Find where the given text appears and provide that cell's center as (x, y) coordinate. 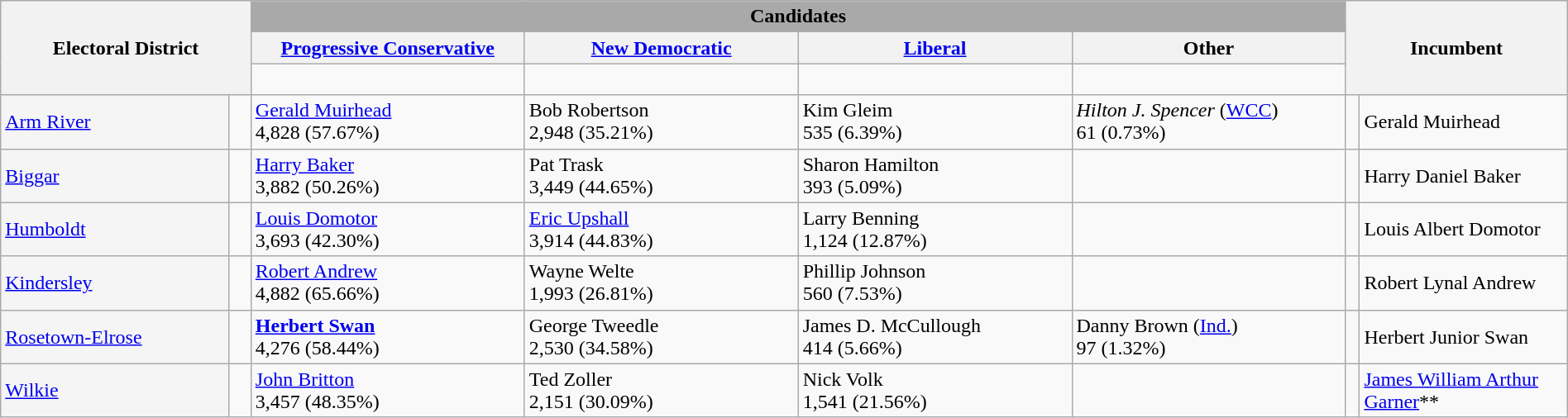
Hilton J. Spencer (WCC)61 (0.73%) (1209, 122)
Eric Upshall 3,914 (44.83%) (662, 230)
Robert Andrew 4,882 (65.66%) (387, 283)
Kindersley (115, 283)
Danny Brown (Ind.) 97 (1.32%) (1209, 337)
Louis Domotor 3,693 (42.30%) (387, 230)
Herbert Junior Swan (1464, 337)
Electoral District (126, 48)
Harry Baker 3,882 (50.26%) (387, 175)
Ted Zoller 2,151 (30.09%) (662, 390)
Wayne Welte 1,993 (26.81%) (662, 283)
George Tweedle 2,530 (34.58%) (662, 337)
Sharon Hamilton 393 (5.09%) (935, 175)
Bob Robertson 2,948 (35.21%) (662, 122)
Other (1209, 48)
Incumbent (1456, 48)
Pat Trask 3,449 (44.65%) (662, 175)
Larry Benning 1,124 (12.87%) (935, 230)
Candidates (797, 17)
Biggar (115, 175)
Humboldt (115, 230)
New Democratic (662, 48)
Rosetown-Elrose (115, 337)
Gerald Muirhead 4,828 (57.67%) (387, 122)
Phillip Johnson 560 (7.53%) (935, 283)
John Britton 3,457 (48.35%) (387, 390)
Harry Daniel Baker (1464, 175)
James William Arthur Garner** (1464, 390)
Louis Albert Domotor (1464, 230)
Kim Gleim 535 (6.39%) (935, 122)
Arm River (115, 122)
Gerald Muirhead (1464, 122)
Herbert Swan 4,276 (58.44%) (387, 337)
James D. McCullough 414 (5.66%) (935, 337)
Robert Lynal Andrew (1464, 283)
Liberal (935, 48)
Wilkie (115, 390)
Progressive Conservative (387, 48)
Nick Volk 1,541 (21.56%) (935, 390)
